Extract the [X, Y] coordinate from the center of the cell holding the provided text.  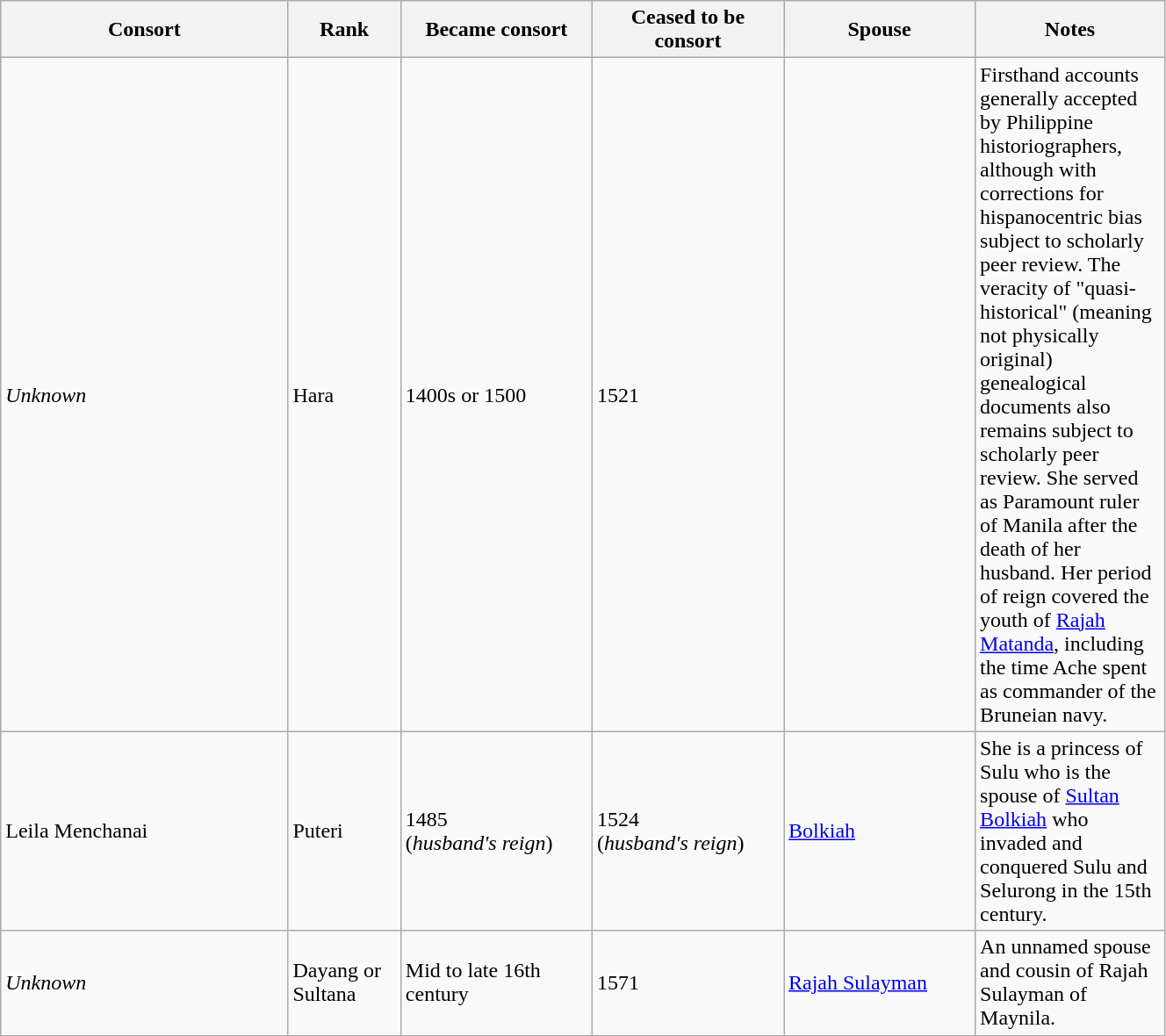
Dayang or Sultana [344, 983]
Ceased to be consort [687, 30]
Leila Menchanai [144, 831]
1524(husband's reign) [687, 831]
Notes [1070, 30]
An unnamed spouse and cousin of Rajah Sulayman of Maynila. [1070, 983]
1571 [687, 983]
Mid to late 16th century [496, 983]
Rank [344, 30]
1485(husband's reign) [496, 831]
Bolkiah [879, 831]
Spouse [879, 30]
1521 [687, 395]
Consort [144, 30]
Puteri [344, 831]
1400s or 1500 [496, 395]
Became consort [496, 30]
She is a princess of Sulu who is the spouse of Sultan Bolkiah who invaded and conquered Sulu and Selurong in the 15th century. [1070, 831]
Hara [344, 395]
Rajah Sulayman [879, 983]
